Return (x, y) of the center of cell containing provided text 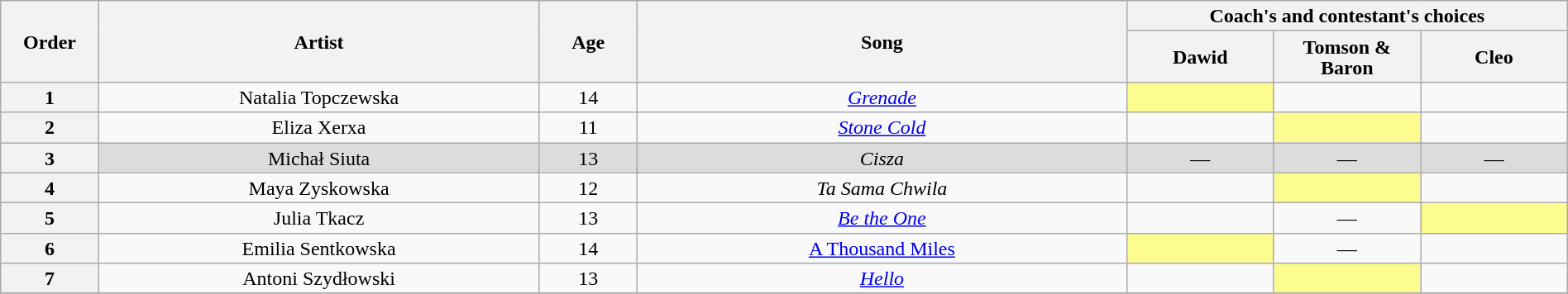
Ta Sama Chwila (882, 188)
Julia Tkacz (319, 218)
Be the One (882, 218)
12 (588, 188)
A Thousand Miles (882, 248)
2 (50, 127)
Cisza (882, 157)
11 (588, 127)
Age (588, 41)
Song (882, 41)
Stone Cold (882, 127)
5 (50, 218)
Hello (882, 279)
Emilia Sentkowska (319, 248)
1 (50, 97)
Antoni Szydłowski (319, 279)
Natalia Topczewska (319, 97)
Dawid (1200, 56)
Michał Siuta (319, 157)
Eliza Xerxa (319, 127)
Coach's and contestant's choices (1346, 17)
Cleo (1494, 56)
3 (50, 157)
Order (50, 41)
Tomson & Baron (1347, 56)
Grenade (882, 97)
4 (50, 188)
6 (50, 248)
Artist (319, 41)
Maya Zyskowska (319, 188)
7 (50, 279)
